Detect which cell encompasses the target text, then output its (X, Y) center coordinate. 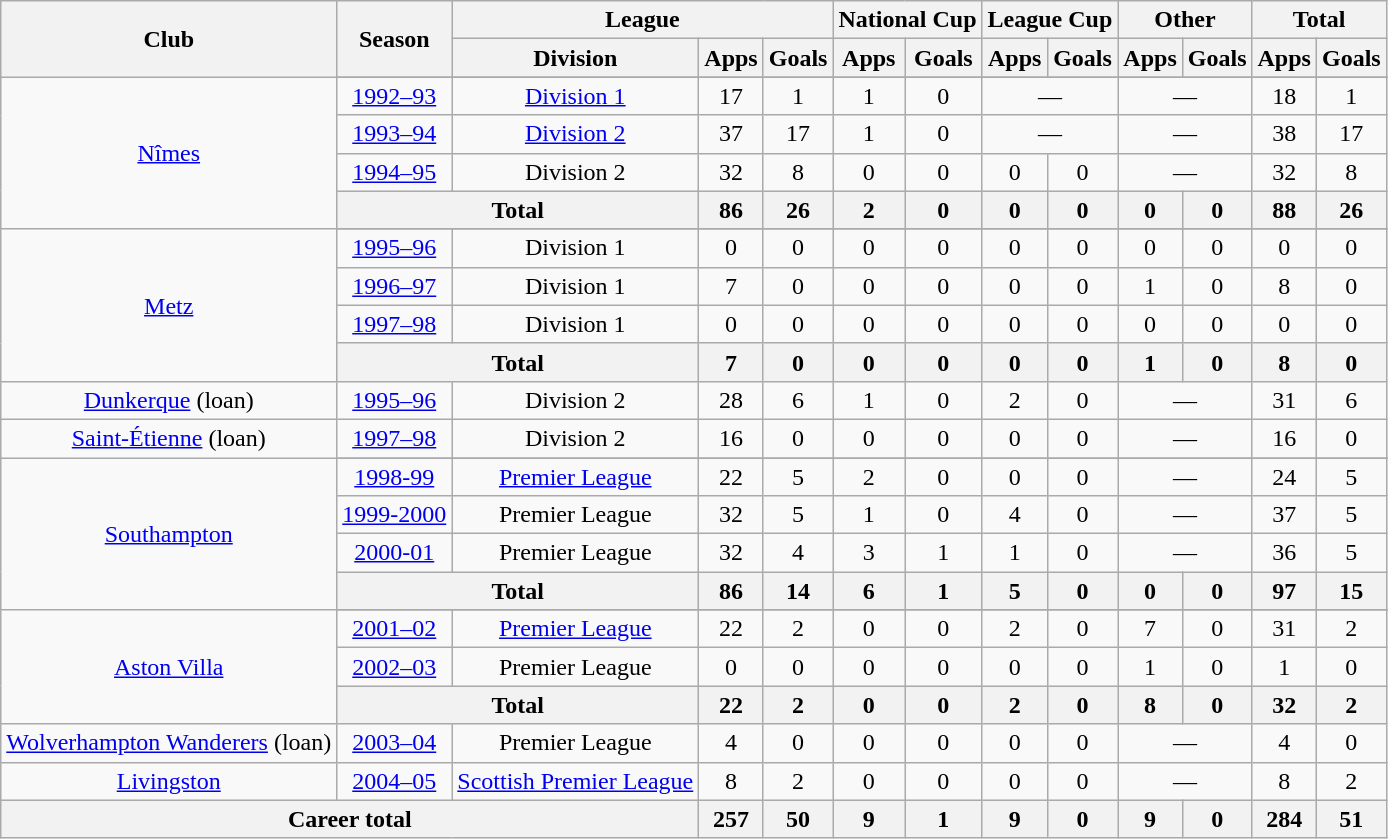
38 (1284, 134)
28 (731, 400)
Southampton (169, 534)
51 (1351, 819)
Other (1185, 20)
2002–03 (394, 667)
2000-01 (394, 553)
284 (1284, 819)
Nîmes (169, 153)
97 (1284, 591)
1993–94 (394, 134)
National Cup (908, 20)
1994–95 (394, 172)
2003–04 (394, 743)
Metz (169, 305)
Dunkerque (loan) (169, 400)
257 (731, 819)
Club (169, 39)
Wolverhampton Wanderers (loan) (169, 743)
24 (1284, 477)
Livingston (169, 781)
League (642, 20)
2001–02 (394, 629)
Saint-Étienne (loan) (169, 438)
1999-2000 (394, 515)
Division (576, 58)
3 (869, 553)
Season (394, 39)
36 (1284, 553)
2004–05 (394, 781)
1992–93 (394, 96)
14 (798, 591)
1996–97 (394, 286)
88 (1284, 210)
Career total (350, 819)
15 (1351, 591)
Scottish Premier League (576, 781)
18 (1284, 96)
League Cup (1050, 20)
50 (798, 819)
1998-99 (394, 477)
Aston Villa (169, 667)
